Scan for the cell matching the given text and deliver its [X, Y] coordinate at center. 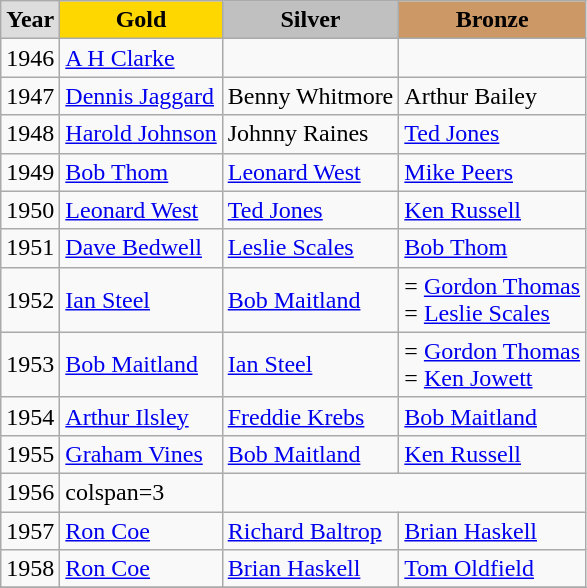
1957 [30, 531]
1950 [30, 210]
1958 [30, 569]
Mike Peers [492, 172]
Harold Johnson [141, 134]
1948 [30, 134]
Arthur Ilsley [141, 416]
1947 [30, 96]
1954 [30, 416]
1955 [30, 454]
Silver [310, 20]
= Gordon Thomas= Ken Jowett [492, 364]
Graham Vines [141, 454]
= Gordon Thomas= Leslie Scales [492, 300]
Freddie Krebs [310, 416]
Johnny Raines [310, 134]
A H Clarke [141, 58]
1952 [30, 300]
1953 [30, 364]
1946 [30, 58]
Richard Baltrop [310, 531]
Year [30, 20]
Dennis Jaggard [141, 96]
Gold [141, 20]
Tom Oldfield [492, 569]
Arthur Bailey [492, 96]
Dave Bedwell [141, 248]
Bronze [492, 20]
Leslie Scales [310, 248]
colspan=3 [141, 492]
Benny Whitmore [310, 96]
1956 [30, 492]
1949 [30, 172]
1951 [30, 248]
